Search for the cell housing the specified text and yield its (X, Y) center coordinate. 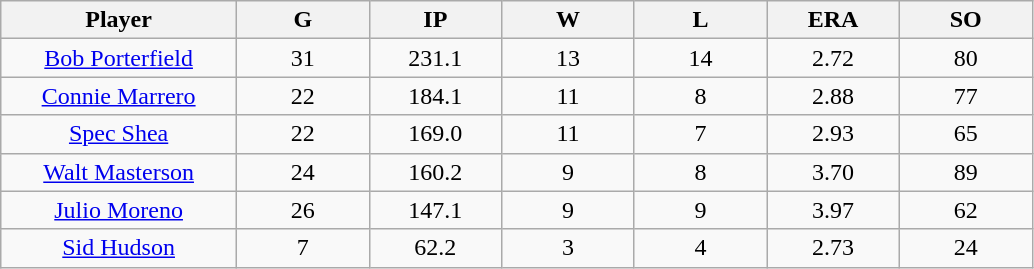
3 (568, 248)
2.73 (834, 248)
Player (119, 20)
184.1 (436, 96)
Spec Shea (119, 134)
SO (966, 20)
77 (966, 96)
Julio Moreno (119, 210)
80 (966, 58)
Sid Hudson (119, 248)
2.72 (834, 58)
4 (700, 248)
231.1 (436, 58)
3.70 (834, 172)
26 (302, 210)
IP (436, 20)
L (700, 20)
160.2 (436, 172)
169.0 (436, 134)
62.2 (436, 248)
Bob Porterfield (119, 58)
3.97 (834, 210)
31 (302, 58)
G (302, 20)
Connie Marrero (119, 96)
147.1 (436, 210)
Walt Masterson (119, 172)
62 (966, 210)
65 (966, 134)
89 (966, 172)
ERA (834, 20)
2.93 (834, 134)
13 (568, 58)
2.88 (834, 96)
14 (700, 58)
W (568, 20)
